Identify which cell holds the provided text, then report its (x, y) central coordinate. 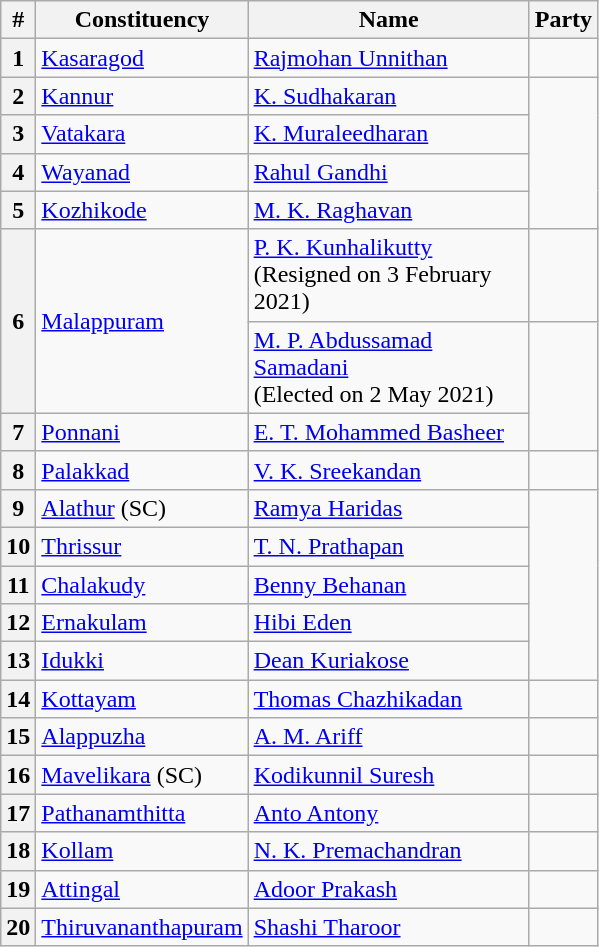
7 (18, 432)
K. Muraleedharan (388, 134)
Hibi Eden (388, 623)
4 (18, 172)
10 (18, 546)
5 (18, 210)
Benny Behanan (388, 585)
Vatakara (142, 134)
Kannur (142, 96)
Shashi Tharoor (388, 927)
P. K. Kunhalikutty(Resigned on 3 February 2021) (388, 275)
N. K. Premachandran (388, 851)
Rajmohan Unnithan (388, 58)
Anto Antony (388, 813)
T. N. Prathapan (388, 546)
3 (18, 134)
11 (18, 585)
# (18, 20)
Malappuram (142, 321)
Rahul Gandhi (388, 172)
9 (18, 508)
Constituency (142, 20)
Mavelikara (SC) (142, 775)
16 (18, 775)
K. Sudhakaran (388, 96)
Adoor Prakash (388, 889)
Wayanad (142, 172)
A. M. Ariff (388, 737)
Dean Kuriakose (388, 661)
6 (18, 321)
Ramya Haridas (388, 508)
Thiruvananthapuram (142, 927)
2 (18, 96)
Chalakudy (142, 585)
13 (18, 661)
1 (18, 58)
Ponnani (142, 432)
Alappuzha (142, 737)
Kodikunnil Suresh (388, 775)
15 (18, 737)
20 (18, 927)
Thomas Chazhikadan (388, 699)
Thrissur (142, 546)
Kozhikode (142, 210)
19 (18, 889)
17 (18, 813)
14 (18, 699)
Kottayam (142, 699)
18 (18, 851)
8 (18, 470)
12 (18, 623)
Kasaragod (142, 58)
M. K. Raghavan (388, 210)
Pathanamthitta (142, 813)
Idukki (142, 661)
V. K. Sreekandan (388, 470)
Kollam (142, 851)
Party (563, 20)
Alathur (SC) (142, 508)
Ernakulam (142, 623)
E. T. Mohammed Basheer (388, 432)
Palakkad (142, 470)
Name (388, 20)
Attingal (142, 889)
M. P. Abdussamad Samadani(Elected on 2 May 2021) (388, 367)
